For the text-containing cell, return its midpoint in (x, y) coordinate format. 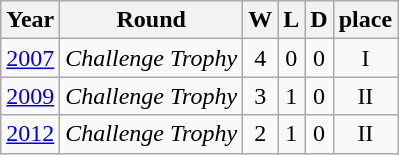
Year (30, 20)
2007 (30, 58)
I (365, 58)
place (365, 20)
2009 (30, 96)
L (292, 20)
D (319, 20)
4 (260, 58)
2012 (30, 134)
Round (152, 20)
3 (260, 96)
2 (260, 134)
W (260, 20)
